Detect which cell encompasses the target text, then output its (X, Y) center coordinate. 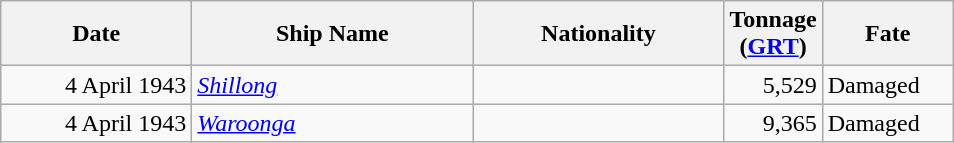
Date (96, 34)
Shillong (332, 85)
9,365 (773, 123)
Nationality (598, 34)
5,529 (773, 85)
Tonnage(GRT) (773, 34)
Waroonga (332, 123)
Ship Name (332, 34)
Fate (888, 34)
